From the cell containing the given text, extract its center point as (x, y) coordinate. 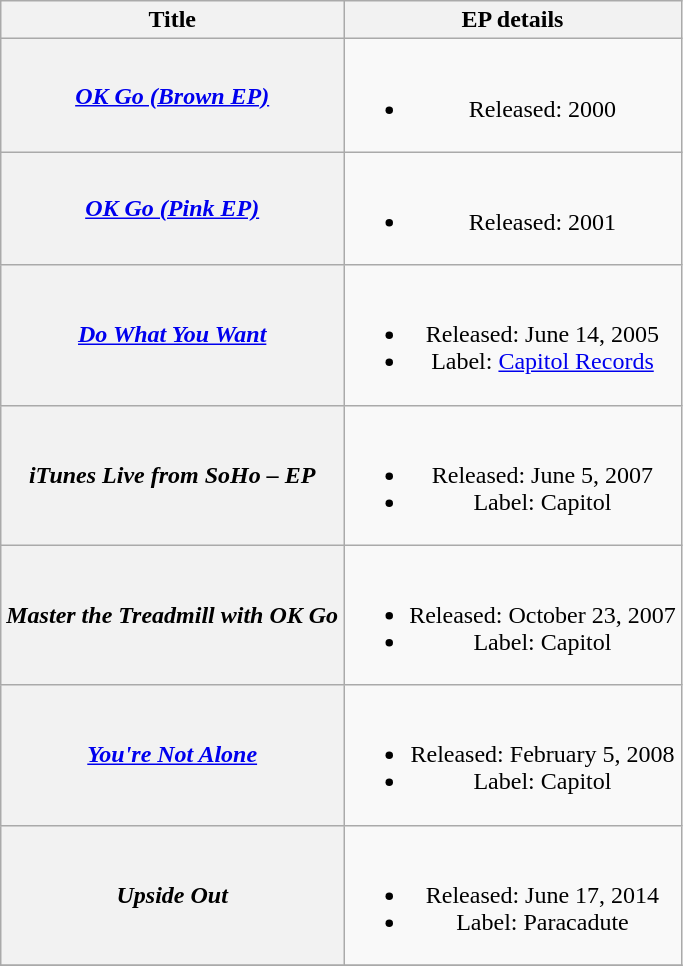
Upside Out (172, 895)
OK Go (Brown EP) (172, 96)
Released: February 5, 2008Label: Capitol (513, 755)
iTunes Live from SoHo – EP (172, 475)
Released: 2000 (513, 96)
Master the Treadmill with OK Go (172, 615)
Released: October 23, 2007Label: Capitol (513, 615)
EP details (513, 20)
Title (172, 20)
You're Not Alone (172, 755)
Released: 2001 (513, 208)
Released: June 14, 2005Label: Capitol Records (513, 335)
OK Go (Pink EP) (172, 208)
Do What You Want (172, 335)
Released: June 5, 2007Label: Capitol (513, 475)
Released: June 17, 2014Label: Paracadute (513, 895)
